Identify which cell holds the provided text, then report its (X, Y) central coordinate. 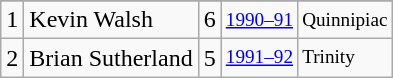
2 (12, 58)
6 (210, 20)
Quinnipiac (345, 20)
1991–92 (259, 58)
Trinity (345, 58)
1990–91 (259, 20)
Kevin Walsh (111, 20)
Brian Sutherland (111, 58)
1 (12, 20)
5 (210, 58)
